Output the (x, y) coordinate of the center of the cell containing the given text.  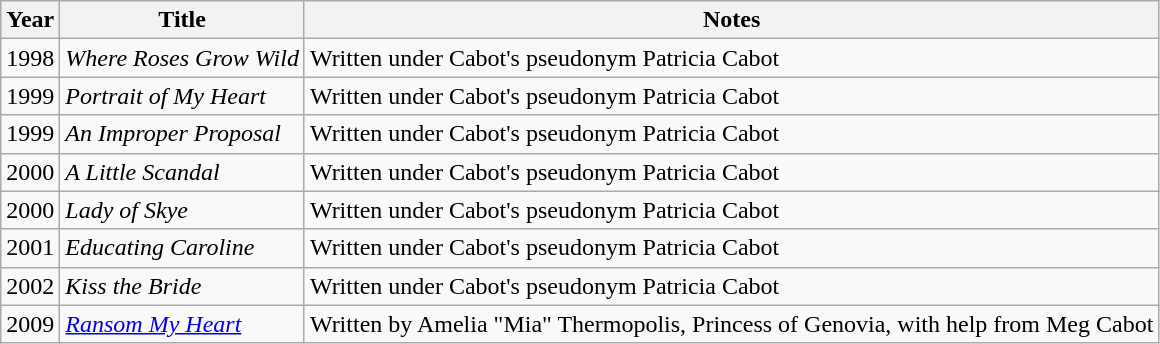
A Little Scandal (182, 172)
Year (30, 20)
1998 (30, 58)
Ransom My Heart (182, 324)
An Improper Proposal (182, 134)
Title (182, 20)
Written by Amelia "Mia" Thermopolis, Princess of Genovia, with help from Meg Cabot (731, 324)
2001 (30, 248)
2009 (30, 324)
Where Roses Grow Wild (182, 58)
Kiss the Bride (182, 286)
Lady of Skye (182, 210)
Educating Caroline (182, 248)
2002 (30, 286)
Portrait of My Heart (182, 96)
Notes (731, 20)
